Return (x, y) of the center of cell containing provided text 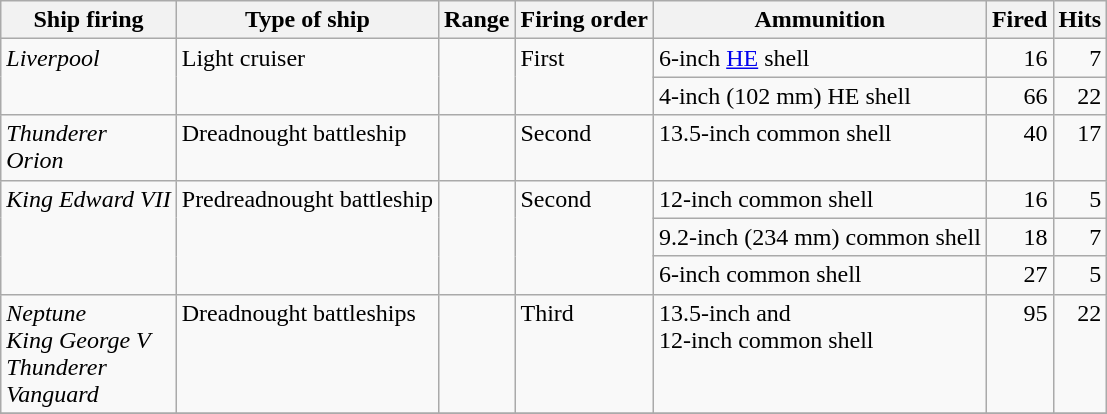
King Edward VII (89, 237)
18 (1020, 237)
95 (1020, 354)
Liverpool (89, 77)
66 (1020, 96)
Light cruiser (307, 77)
Ship firing (89, 20)
Dreadnought battleships (307, 354)
13.5-inch and12-inch common shell (820, 354)
Fired (1020, 20)
4-inch (102 mm) HE shell (820, 96)
NeptuneKing George VThundererVanguard (89, 354)
Ammunition (820, 20)
Hits (1080, 20)
First (584, 77)
12-inch common shell (820, 199)
27 (1020, 275)
6-inch common shell (820, 275)
Firing order (584, 20)
17 (1080, 148)
40 (1020, 148)
6-inch HE shell (820, 58)
ThundererOrion (89, 148)
Third (584, 354)
13.5-inch common shell (820, 148)
Dreadnought battleship (307, 148)
Range (477, 20)
Predreadnought battleship (307, 237)
9.2-inch (234 mm) common shell (820, 237)
Type of ship (307, 20)
